Locate the cell with the specified text and output its (x, y) center coordinate. 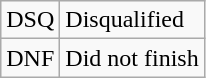
DSQ (30, 20)
Did not finish (132, 58)
Disqualified (132, 20)
DNF (30, 58)
